Pinpoint the cell where the given text exists, returning its [x, y] midpoint coordinate. 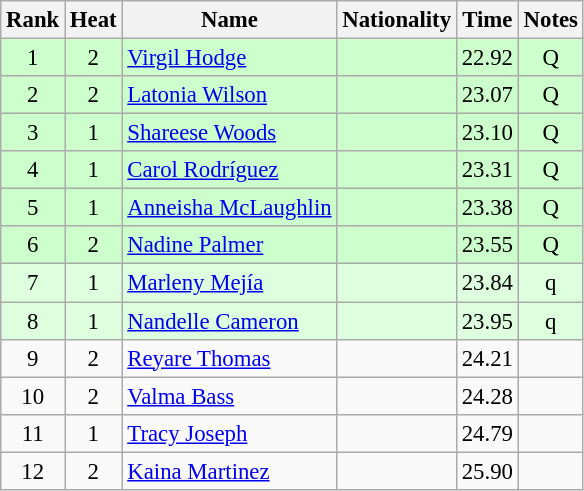
Nandelle Cameron [230, 321]
12 [33, 471]
Anneisha McLaughlin [230, 208]
23.31 [487, 170]
4 [33, 170]
23.95 [487, 321]
6 [33, 245]
Shareese Woods [230, 133]
Kaina Martinez [230, 471]
24.79 [487, 433]
9 [33, 358]
23.38 [487, 208]
23.10 [487, 133]
24.21 [487, 358]
Reyare Thomas [230, 358]
Name [230, 20]
Nationality [396, 20]
25.90 [487, 471]
3 [33, 133]
Rank [33, 20]
Tracy Joseph [230, 433]
11 [33, 433]
22.92 [487, 58]
Virgil Hodge [230, 58]
23.07 [487, 95]
Nadine Palmer [230, 245]
5 [33, 208]
Marleny Mejía [230, 283]
7 [33, 283]
8 [33, 321]
24.28 [487, 396]
Heat [94, 20]
Time [487, 20]
Notes [550, 20]
23.84 [487, 283]
10 [33, 396]
23.55 [487, 245]
Valma Bass [230, 396]
Carol Rodríguez [230, 170]
Latonia Wilson [230, 95]
